Locate the cell with the specified text and output its (X, Y) center coordinate. 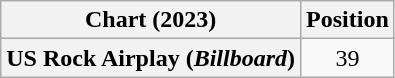
Position (348, 20)
US Rock Airplay (Billboard) (151, 58)
39 (348, 58)
Chart (2023) (151, 20)
